Find where the given text appears and provide that cell's center as (x, y) coordinate. 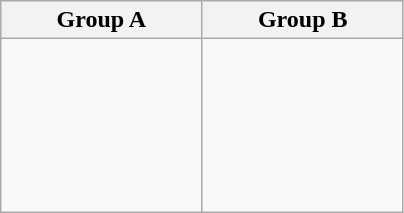
Group A (102, 20)
Group B (302, 20)
